Find where the given text appears and provide that cell's center as (X, Y) coordinate. 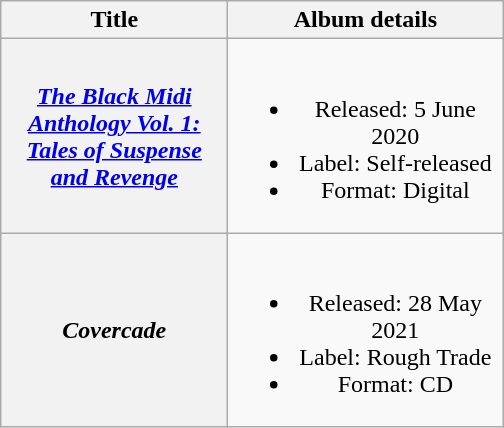
Covercade (114, 330)
Album details (366, 20)
Title (114, 20)
Released: 28 May 2021Label: Rough TradeFormat: CD (366, 330)
Released: 5 June 2020Label: Self-releasedFormat: Digital (366, 136)
The Black Midi Anthology Vol. 1: Tales of Suspense and Revenge (114, 136)
